Find where the given text appears and provide that cell's center as [X, Y] coordinate. 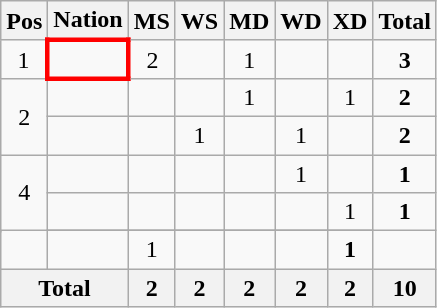
MD [250, 21]
Pos [24, 21]
XD [350, 21]
WS [199, 21]
4 [24, 192]
MS [152, 21]
Nation [88, 21]
WD [301, 21]
3 [405, 59]
10 [405, 288]
